From the cell containing the given text, extract its center point as (X, Y) coordinate. 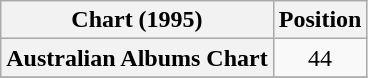
Chart (1995) (137, 20)
Australian Albums Chart (137, 58)
Position (320, 20)
44 (320, 58)
